Detect which cell encompasses the target text, then output its [x, y] center coordinate. 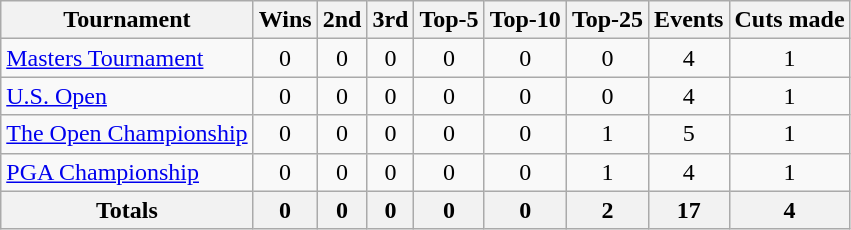
2 [607, 210]
Cuts made [790, 20]
U.S. Open [127, 96]
PGA Championship [127, 172]
The Open Championship [127, 134]
Top-10 [525, 20]
Wins [285, 20]
Tournament [127, 20]
Events [689, 20]
Totals [127, 210]
17 [689, 210]
Masters Tournament [127, 58]
2nd [342, 20]
3rd [390, 20]
Top-5 [449, 20]
Top-25 [607, 20]
5 [689, 134]
